Scan for the cell matching the given text and deliver its (x, y) coordinate at center. 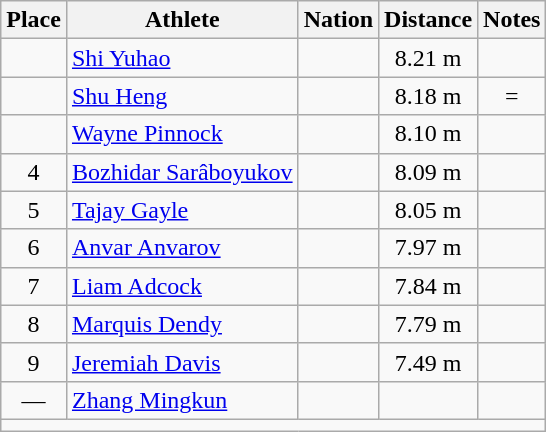
Notes (512, 20)
8.21 m (428, 58)
7.49 m (428, 362)
9 (34, 362)
Athlete (182, 20)
Nation (338, 20)
Distance (428, 20)
Anvar Anvarov (182, 248)
7 (34, 286)
Zhang Mingkun (182, 400)
Shu Heng (182, 96)
8.09 m (428, 172)
Jeremiah Davis (182, 362)
6 (34, 248)
7.79 m (428, 324)
7.97 m (428, 248)
5 (34, 210)
7.84 m (428, 286)
— (34, 400)
= (512, 96)
8.10 m (428, 134)
Wayne Pinnock (182, 134)
8 (34, 324)
8.05 m (428, 210)
Liam Adcock (182, 286)
Place (34, 20)
Shi Yuhao (182, 58)
4 (34, 172)
Tajay Gayle (182, 210)
Marquis Dendy (182, 324)
8.18 m (428, 96)
Bozhidar Sarâboyukov (182, 172)
